Extract the [x, y] coordinate from the center of the cell holding the provided text.  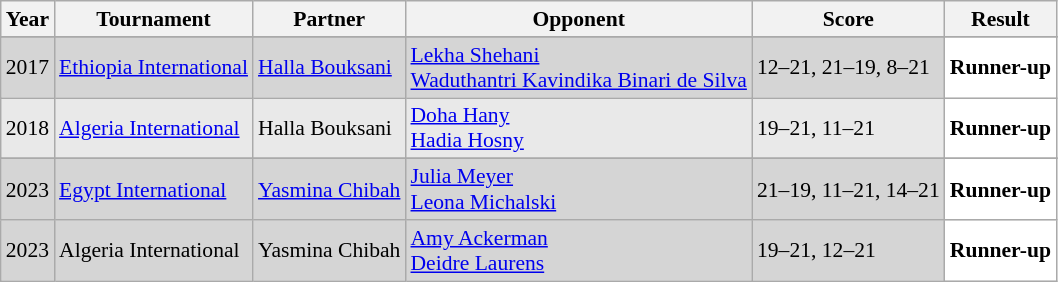
Partner [329, 19]
19–21, 12–21 [848, 250]
Doha Hany Hadia Hosny [578, 128]
12–21, 21–19, 8–21 [848, 68]
2017 [28, 68]
Amy Ackerman Deidre Laurens [578, 250]
Opponent [578, 19]
Tournament [154, 19]
Score [848, 19]
Egypt International [154, 190]
Year [28, 19]
19–21, 11–21 [848, 128]
2018 [28, 128]
Ethiopia International [154, 68]
Julia Meyer Leona Michalski [578, 190]
21–19, 11–21, 14–21 [848, 190]
Result [1000, 19]
Lekha Shehani Waduthantri Kavindika Binari de Silva [578, 68]
